Provide the [x, y] coordinate of the cell's center where the given text is located.  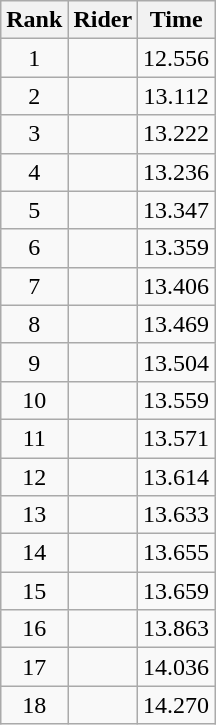
14 [34, 553]
18 [34, 705]
Time [176, 20]
11 [34, 438]
5 [34, 210]
9 [34, 362]
14.036 [176, 667]
13.655 [176, 553]
13.359 [176, 248]
8 [34, 324]
13.863 [176, 629]
Rank [34, 20]
4 [34, 172]
16 [34, 629]
13.347 [176, 210]
14.270 [176, 705]
10 [34, 400]
3 [34, 134]
Rider [103, 20]
13.504 [176, 362]
13.559 [176, 400]
13.469 [176, 324]
13.614 [176, 477]
2 [34, 96]
17 [34, 667]
13.659 [176, 591]
15 [34, 591]
12.556 [176, 58]
7 [34, 286]
6 [34, 248]
13.633 [176, 515]
1 [34, 58]
13.406 [176, 286]
13 [34, 515]
13.222 [176, 134]
12 [34, 477]
13.236 [176, 172]
13.112 [176, 96]
13.571 [176, 438]
